Search for the cell housing the specified text and yield its [x, y] center coordinate. 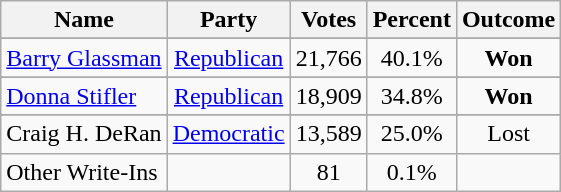
Votes [328, 20]
Percent [412, 20]
81 [328, 172]
Craig H. DeRan [84, 134]
Lost [508, 134]
Barry Glassman [84, 58]
Democratic [228, 134]
Party [228, 20]
40.1% [412, 58]
Other Write-Ins [84, 172]
18,909 [328, 96]
0.1% [412, 172]
Outcome [508, 20]
13,589 [328, 134]
Donna Stifler [84, 96]
25.0% [412, 134]
Name [84, 20]
21,766 [328, 58]
34.8% [412, 96]
